Search for the cell housing the specified text and yield its (x, y) center coordinate. 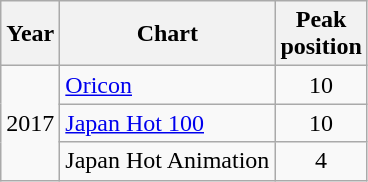
4 (321, 161)
Oricon (168, 85)
Japan Hot 100 (168, 123)
Chart (168, 34)
Japan Hot Animation (168, 161)
Year (30, 34)
2017 (30, 123)
Peakposition (321, 34)
